Detect which cell encompasses the target text, then output its (x, y) center coordinate. 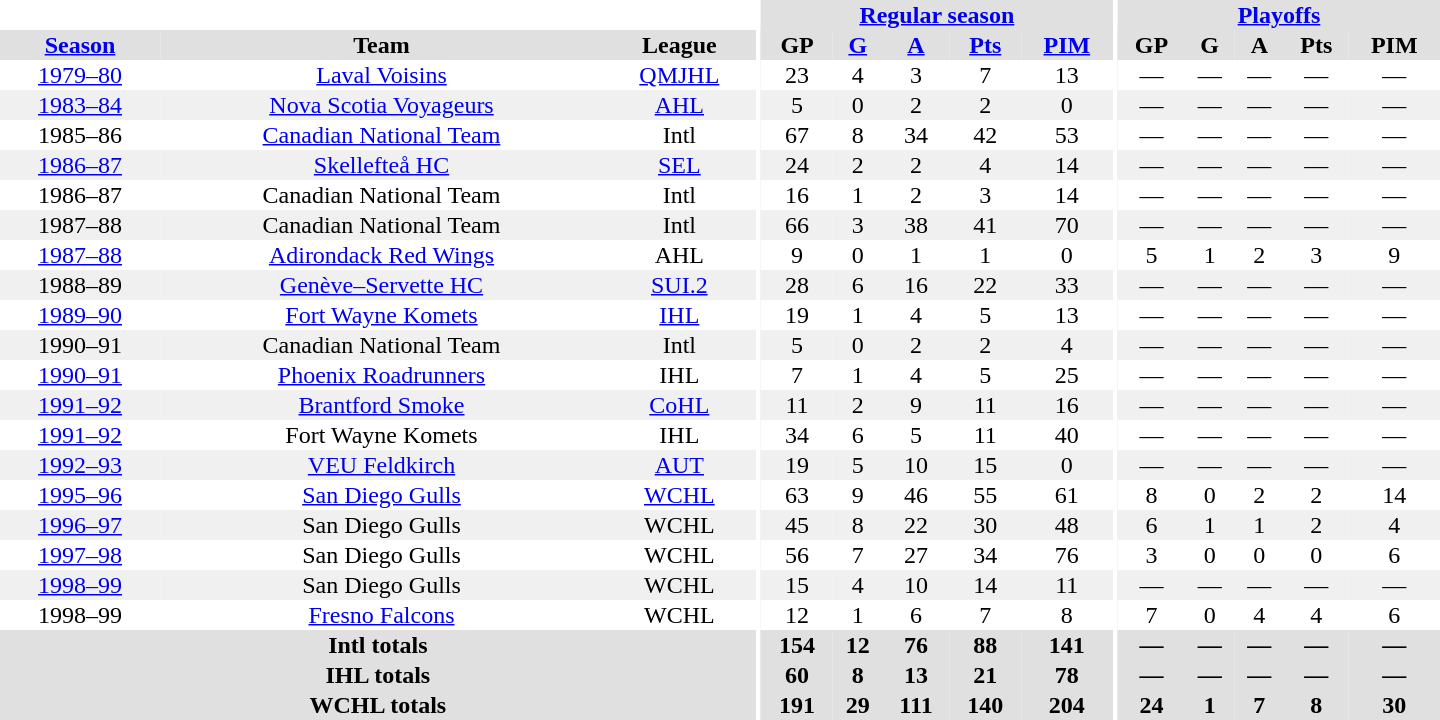
45 (797, 525)
League (680, 45)
27 (916, 555)
Team (382, 45)
1983–84 (80, 105)
111 (916, 705)
WCHL totals (378, 705)
55 (985, 495)
IHL totals (378, 675)
Genève–Servette HC (382, 285)
1985–86 (80, 135)
1996–97 (80, 525)
46 (916, 495)
33 (1066, 285)
78 (1066, 675)
Laval Voisins (382, 75)
53 (1066, 135)
154 (797, 645)
88 (985, 645)
140 (985, 705)
25 (1066, 375)
204 (1066, 705)
191 (797, 705)
1995–96 (80, 495)
1979–80 (80, 75)
42 (985, 135)
VEU Feldkirch (382, 465)
Intl totals (378, 645)
Phoenix Roadrunners (382, 375)
Fresno Falcons (382, 615)
Playoffs (1279, 15)
60 (797, 675)
QMJHL (680, 75)
Regular season (936, 15)
141 (1066, 645)
1989–90 (80, 315)
AUT (680, 465)
66 (797, 225)
1992–93 (80, 465)
SUI.2 (680, 285)
Brantford Smoke (382, 405)
48 (1066, 525)
38 (916, 225)
Season (80, 45)
56 (797, 555)
67 (797, 135)
61 (1066, 495)
40 (1066, 435)
41 (985, 225)
29 (858, 705)
Nova Scotia Voyageurs (382, 105)
63 (797, 495)
CoHL (680, 405)
SEL (680, 165)
Skellefteå HC (382, 165)
1997–98 (80, 555)
21 (985, 675)
23 (797, 75)
Adirondack Red Wings (382, 255)
1988–89 (80, 285)
70 (1066, 225)
28 (797, 285)
